Scan for the cell matching the given text and deliver its (x, y) coordinate at center. 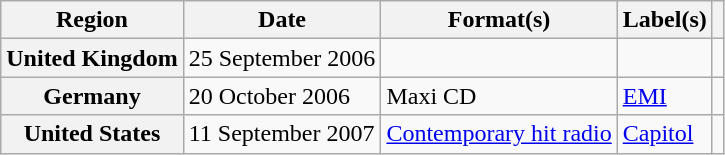
United Kingdom (92, 58)
Germany (92, 96)
20 October 2006 (282, 96)
11 September 2007 (282, 134)
Region (92, 20)
Contemporary hit radio (499, 134)
Date (282, 20)
Maxi CD (499, 96)
Capitol (664, 134)
Label(s) (664, 20)
Format(s) (499, 20)
United States (92, 134)
EMI (664, 96)
25 September 2006 (282, 58)
